Search for the cell housing the specified text and yield its [x, y] center coordinate. 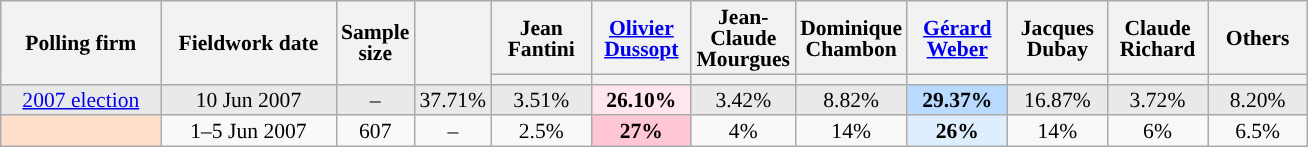
1–5 Jun 2007 [248, 132]
Claude Richard [1157, 38]
8.20% [1258, 100]
Samplesize [375, 42]
26% [957, 132]
Olivier Dussopt [641, 38]
37.71% [452, 100]
Dominique Chambon [851, 38]
8.82% [851, 100]
Polling firm [81, 42]
29.37% [957, 100]
6% [1157, 132]
3.42% [743, 100]
3.72% [1157, 100]
26.10% [641, 100]
Jacques Dubay [1057, 38]
4% [743, 132]
6.5% [1258, 132]
Gérard Weber [957, 38]
27% [641, 132]
16.87% [1057, 100]
607 [375, 132]
Others [1258, 38]
Jean Fantini [541, 38]
Fieldwork date [248, 42]
10 Jun 2007 [248, 100]
2.5% [541, 132]
3.51% [541, 100]
2007 election [81, 100]
Jean-Claude Mourgues [743, 38]
